Return the [X, Y] coordinate for the center point of the cell that contains the specified text.  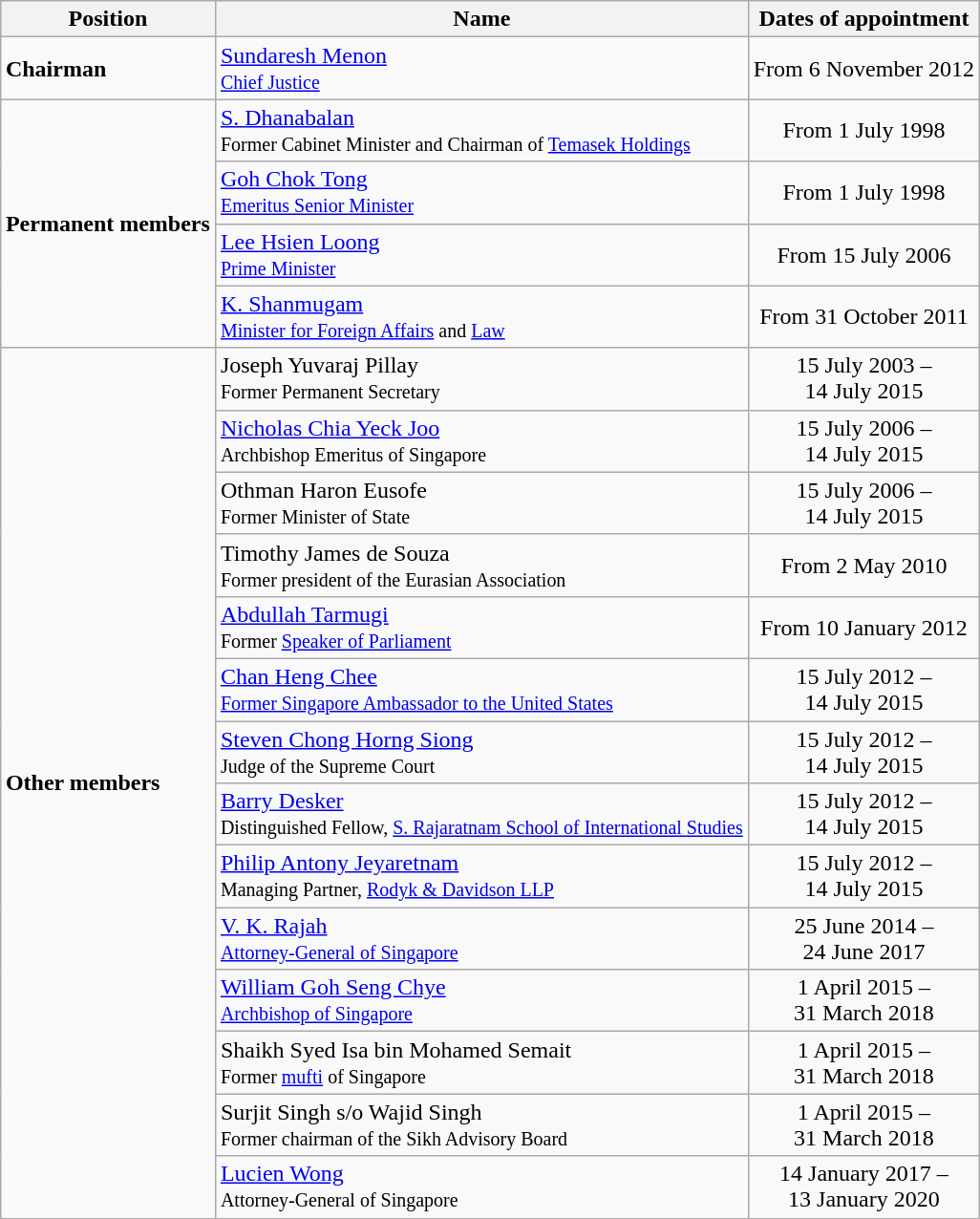
V. K. RajahAttorney-General of Singapore [481, 938]
Joseph Yuvaraj PillayFormer Permanent Secretary [481, 378]
Sundaresh MenonChief Justice [481, 69]
From 6 November 2012 [863, 69]
Chan Heng CheeFormer Singapore Ambassador to the United States [481, 690]
Permanent members [107, 224]
Chairman [107, 69]
Steven Chong Horng SiongJudge of the Supreme Court [481, 751]
From 2 May 2010 [863, 566]
K. ShanmugamMinister for Foreign Affairs and Law [481, 317]
15 July 2003 –14 July 2015 [863, 378]
Philip Antony JeyaretnamManaging Partner, Rodyk & Davidson LLP [481, 877]
Shaikh Syed Isa bin Mohamed SemaitFormer mufti of Singapore [481, 1062]
Nicholas Chia Yeck JooArchbishop Emeritus of Singapore [481, 441]
Goh Chok TongEmeritus Senior Minister [481, 193]
Lee Hsien LoongPrime Minister [481, 254]
S. DhanabalanFormer Cabinet Minister and Chairman of Temasek Holdings [481, 130]
Surjit Singh s/o Wajid SinghFormer chairman of the Sikh Advisory Board [481, 1125]
25 June 2014 –24 June 2017 [863, 938]
Lucien WongAttorney-General of Singapore [481, 1187]
Barry DeskerDistinguished Fellow, S. Rajaratnam School of International Studies [481, 814]
Timothy James de SouzaFormer president of the Eurasian Association [481, 566]
Othman Haron EusofeFormer Minister of State [481, 503]
Dates of appointment [863, 19]
Name [481, 19]
From 10 January 2012 [863, 627]
14 January 2017 –13 January 2020 [863, 1187]
Abdullah TarmugiFormer Speaker of Parliament [481, 627]
Other members [107, 783]
From 15 July 2006 [863, 254]
From 31 October 2011 [863, 317]
William Goh Seng ChyeArchbishop of Singapore [481, 1001]
Position [107, 19]
